Scan for the cell matching the given text and deliver its (x, y) coordinate at center. 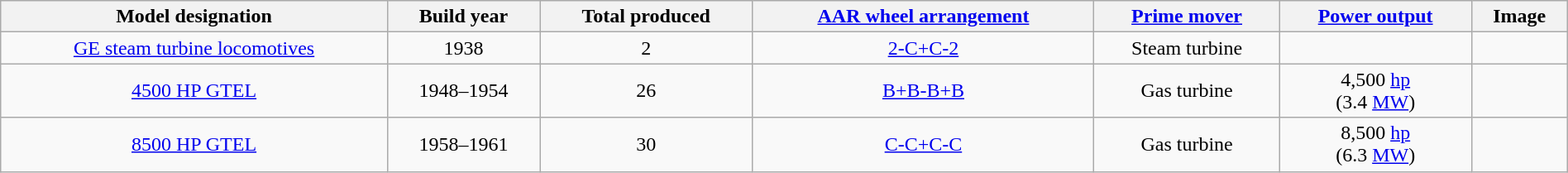
2 (647, 48)
GE steam turbine locomotives (194, 48)
1958–1961 (463, 144)
Prime mover (1187, 17)
Build year (463, 17)
Power output (1375, 17)
4500 HP GTEL (194, 91)
Model designation (194, 17)
Image (1519, 17)
2-C+C-2 (923, 48)
C-C+C-C (923, 144)
26 (647, 91)
Steam turbine (1187, 48)
4,500 hp(3.4 MW) (1375, 91)
1948–1954 (463, 91)
B+B-B+B (923, 91)
8,500 hp(6.3 MW) (1375, 144)
1938 (463, 48)
Total produced (647, 17)
AAR wheel arrangement (923, 17)
30 (647, 144)
8500 HP GTEL (194, 144)
